Identify which cell holds the provided text, then report its [x, y] central coordinate. 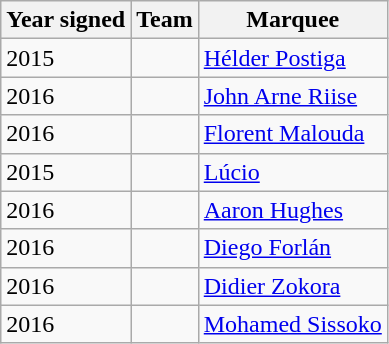
Marquee [292, 20]
Mohamed Sissoko [292, 324]
Diego Forlán [292, 248]
Team [165, 20]
Year signed [66, 20]
Didier Zokora [292, 286]
Hélder Postiga [292, 58]
Florent Malouda [292, 134]
Lúcio [292, 172]
John Arne Riise [292, 96]
Aaron Hughes [292, 210]
